Provide the [x, y] coordinate of the cell's center where the given text is located.  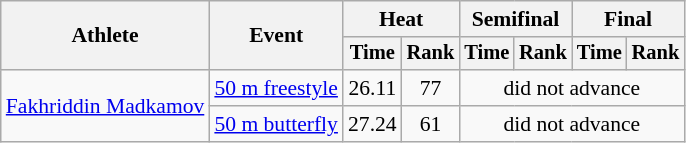
27.24 [372, 124]
Athlete [106, 36]
50 m butterfly [276, 124]
Semifinal [515, 19]
26.11 [372, 88]
Fakhriddin Madkamov [106, 106]
77 [431, 88]
Event [276, 36]
61 [431, 124]
50 m freestyle [276, 88]
Final [628, 19]
Heat [401, 19]
